Locate the cell with the specified text and output its [x, y] center coordinate. 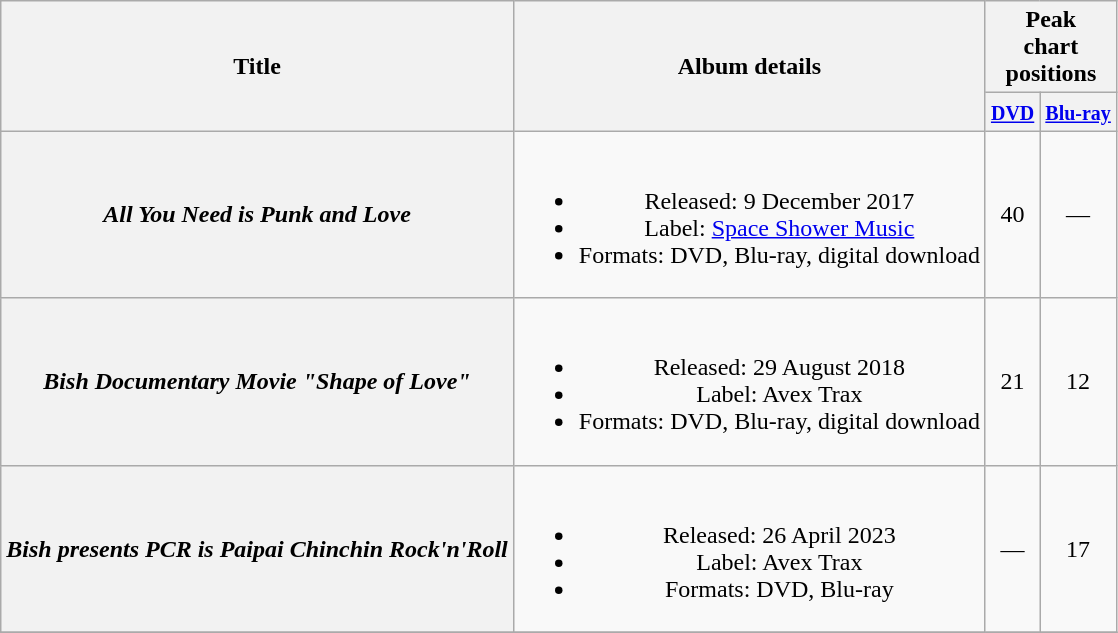
12 [1078, 382]
17 [1078, 548]
Title [258, 66]
All You Need is Punk and Love [258, 214]
Released: 26 April 2023Label: Avex TraxFormats: DVD, Blu-ray [749, 548]
Bish Documentary Movie "Shape of Love" [258, 382]
Released: 29 August 2018Label: Avex TraxFormats: DVD, Blu-ray, digital download [749, 382]
Peak chart positions [1050, 47]
21 [1012, 382]
DVD [1012, 112]
Blu-ray [1078, 112]
40 [1012, 214]
Bish presents PCR is Paipai Chinchin Rock'n'Roll [258, 548]
Released: 9 December 2017Label: Space Shower MusicFormats: DVD, Blu-ray, digital download [749, 214]
Album details [749, 66]
